Identify which cell holds the provided text, then report its (X, Y) central coordinate. 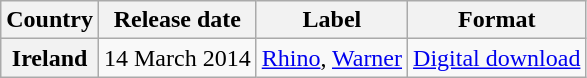
Ireland (50, 58)
Digital download (497, 58)
14 March 2014 (177, 58)
Label (332, 20)
Release date (177, 20)
Format (497, 20)
Rhino, Warner (332, 58)
Country (50, 20)
